Search for the cell housing the specified text and yield its [x, y] center coordinate. 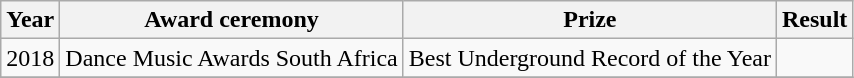
Best Underground Record of the Year [590, 58]
Prize [590, 20]
Year [30, 20]
Result [814, 20]
Dance Music Awards South Africa [232, 58]
Award ceremony [232, 20]
2018 [30, 58]
